Determine the [x, y] coordinate at the center of the cell enclosing the given text.  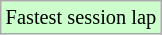
Fastest session lap [81, 17]
